Search for the cell housing the specified text and yield its (x, y) center coordinate. 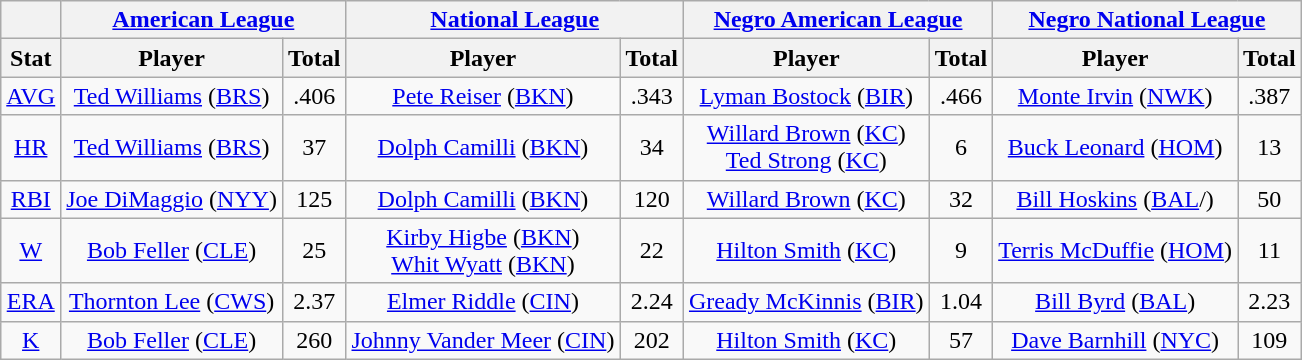
Lyman Bostock (BIR) (806, 96)
2.23 (1270, 302)
Negro National League (1147, 20)
National League (514, 20)
Elmer Riddle (CIN) (483, 302)
Willard Brown (KC) (806, 199)
11 (1270, 250)
57 (961, 340)
ERA (31, 302)
Willard Brown (KC)Ted Strong (KC) (806, 148)
Monte Irvin (NWK) (1116, 96)
1.04 (961, 302)
120 (652, 199)
Stat (31, 58)
.466 (961, 96)
25 (314, 250)
260 (314, 340)
32 (961, 199)
Thornton Lee (CWS) (172, 302)
Joe DiMaggio (NYY) (172, 199)
125 (314, 199)
HR (31, 148)
2.24 (652, 302)
109 (1270, 340)
.406 (314, 96)
RBI (31, 199)
Bill Hoskins (BAL/) (1116, 199)
Bill Byrd (BAL) (1116, 302)
37 (314, 148)
34 (652, 148)
Gready McKinnis (BIR) (806, 302)
.387 (1270, 96)
Pete Reiser (BKN) (483, 96)
Dave Barnhill (NYC) (1116, 340)
2.37 (314, 302)
Buck Leonard (HOM) (1116, 148)
Johnny Vander Meer (CIN) (483, 340)
50 (1270, 199)
Kirby Higbe (BKN)Whit Wyatt (BKN) (483, 250)
W (31, 250)
AVG (31, 96)
6 (961, 148)
13 (1270, 148)
Terris McDuffie (HOM) (1116, 250)
9 (961, 250)
202 (652, 340)
American League (204, 20)
.343 (652, 96)
K (31, 340)
22 (652, 250)
Negro American League (838, 20)
